Capture the cell that displays the provided text and extract its (X, Y) central coordinate. 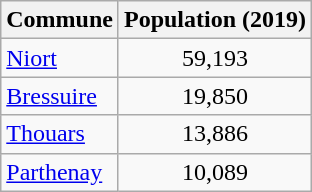
19,850 (214, 96)
Niort (60, 58)
Parthenay (60, 172)
Bressuire (60, 96)
Population (2019) (214, 20)
59,193 (214, 58)
Thouars (60, 134)
10,089 (214, 172)
13,886 (214, 134)
Commune (60, 20)
